From the cell containing the given text, extract its center point as [x, y] coordinate. 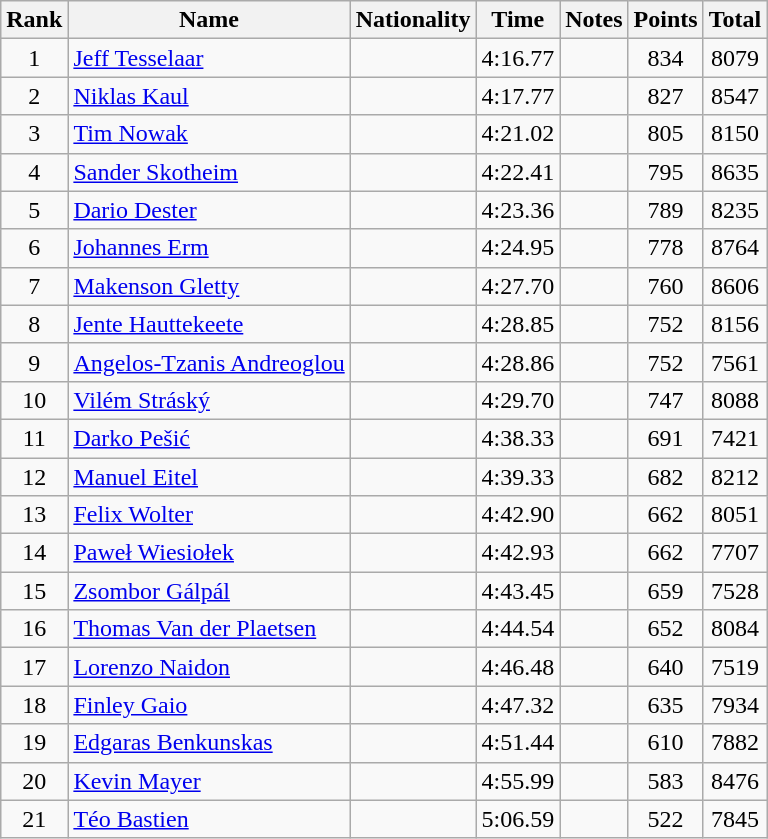
834 [666, 58]
778 [666, 248]
4:51.44 [518, 743]
Paweł Wiesiołek [209, 553]
4:29.70 [518, 400]
7707 [735, 553]
8476 [735, 781]
Kevin Mayer [209, 781]
8606 [735, 286]
8235 [735, 210]
640 [666, 667]
659 [666, 591]
Manuel Eitel [209, 477]
747 [666, 400]
15 [34, 591]
8051 [735, 515]
4:27.70 [518, 286]
Angelos-Tzanis Andreoglou [209, 362]
4 [34, 172]
7 [34, 286]
8 [34, 324]
17 [34, 667]
583 [666, 781]
8547 [735, 96]
805 [666, 134]
Finley Gaio [209, 705]
522 [666, 819]
610 [666, 743]
4:22.41 [518, 172]
4:39.33 [518, 477]
9 [34, 362]
Rank [34, 20]
Téo Bastien [209, 819]
4:46.48 [518, 667]
20 [34, 781]
682 [666, 477]
11 [34, 438]
21 [34, 819]
13 [34, 515]
Lorenzo Naidon [209, 667]
Thomas Van der Plaetsen [209, 629]
Johannes Erm [209, 248]
635 [666, 705]
Felix Wolter [209, 515]
Makenson Gletty [209, 286]
789 [666, 210]
Name [209, 20]
4:42.90 [518, 515]
4:17.77 [518, 96]
4:28.86 [518, 362]
7528 [735, 591]
Tim Nowak [209, 134]
4:44.54 [518, 629]
19 [34, 743]
795 [666, 172]
4:47.32 [518, 705]
Niklas Kaul [209, 96]
4:16.77 [518, 58]
7934 [735, 705]
4:28.85 [518, 324]
7882 [735, 743]
652 [666, 629]
4:23.36 [518, 210]
7845 [735, 819]
Jente Hauttekeete [209, 324]
Time [518, 20]
4:42.93 [518, 553]
8212 [735, 477]
16 [34, 629]
6 [34, 248]
18 [34, 705]
4:43.45 [518, 591]
Edgaras Benkunskas [209, 743]
1 [34, 58]
Nationality [413, 20]
7561 [735, 362]
827 [666, 96]
Sander Skotheim [209, 172]
8150 [735, 134]
2 [34, 96]
Vilém Stráský [209, 400]
Notes [594, 20]
Darko Pešić [209, 438]
4:21.02 [518, 134]
Jeff Tesselaar [209, 58]
691 [666, 438]
Total [735, 20]
5 [34, 210]
760 [666, 286]
8156 [735, 324]
10 [34, 400]
8635 [735, 172]
8088 [735, 400]
3 [34, 134]
7519 [735, 667]
Zsombor Gálpál [209, 591]
Points [666, 20]
4:55.99 [518, 781]
8764 [735, 248]
8079 [735, 58]
14 [34, 553]
7421 [735, 438]
12 [34, 477]
Dario Dester [209, 210]
4:38.33 [518, 438]
4:24.95 [518, 248]
5:06.59 [518, 819]
8084 [735, 629]
